Provide the [x, y] coordinate of the cell's center where the given text is located.  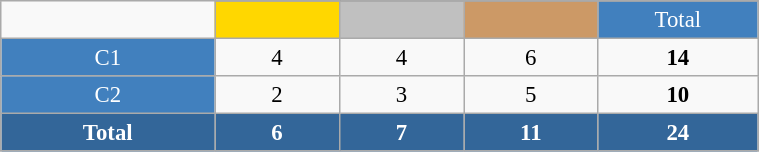
2 [277, 95]
7 [401, 133]
5 [532, 95]
14 [678, 58]
10 [678, 95]
11 [532, 133]
24 [678, 133]
C2 [108, 95]
3 [401, 95]
C1 [108, 58]
